Determine the [X, Y] coordinate at the center of the cell enclosing the given text.  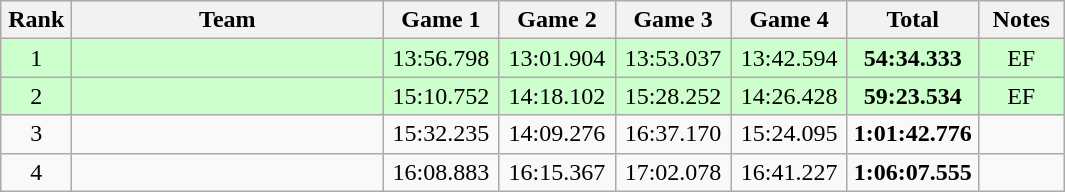
16:15.367 [557, 172]
16:37.170 [673, 134]
2 [36, 96]
Team [228, 20]
3 [36, 134]
13:53.037 [673, 58]
4 [36, 172]
14:26.428 [789, 96]
Game 4 [789, 20]
Total [912, 20]
15:28.252 [673, 96]
13:56.798 [441, 58]
Game 1 [441, 20]
16:41.227 [789, 172]
15:10.752 [441, 96]
Notes [1021, 20]
1:01:42.776 [912, 134]
16:08.883 [441, 172]
1:06:07.555 [912, 172]
14:18.102 [557, 96]
Game 3 [673, 20]
54:34.333 [912, 58]
14:09.276 [557, 134]
15:32.235 [441, 134]
Rank [36, 20]
13:01.904 [557, 58]
15:24.095 [789, 134]
17:02.078 [673, 172]
59:23.534 [912, 96]
Game 2 [557, 20]
13:42.594 [789, 58]
1 [36, 58]
